From the cell containing the given text, extract its center point as (x, y) coordinate. 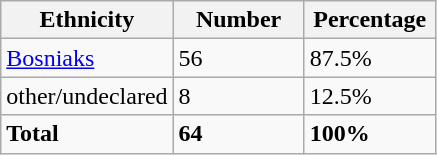
56 (238, 58)
other/undeclared (87, 96)
Bosniaks (87, 58)
Number (238, 20)
Ethnicity (87, 20)
8 (238, 96)
Total (87, 134)
Percentage (370, 20)
64 (238, 134)
100% (370, 134)
87.5% (370, 58)
12.5% (370, 96)
